Return the (x, y) coordinate for the center point of the cell that contains the specified text.  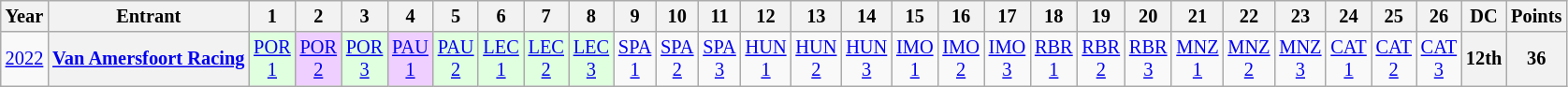
18 (1053, 16)
LEC1 (501, 59)
MNZ1 (1198, 59)
POR3 (365, 59)
LEC2 (546, 59)
19 (1101, 16)
15 (915, 16)
10 (677, 16)
SPA3 (719, 59)
1 (271, 16)
14 (866, 16)
RBR2 (1101, 59)
CAT2 (1394, 59)
11 (719, 16)
CAT1 (1348, 59)
CAT3 (1439, 59)
22 (1248, 16)
16 (960, 16)
5 (457, 16)
36 (1536, 59)
IMO1 (915, 59)
PAU2 (457, 59)
Year (24, 16)
25 (1394, 16)
MNZ2 (1248, 59)
9 (634, 16)
2 (318, 16)
SPA1 (634, 59)
17 (1007, 16)
Entrant (148, 16)
Van Amersfoort Racing (148, 59)
21 (1198, 16)
4 (410, 16)
8 (591, 16)
POR1 (271, 59)
12th (1484, 59)
7 (546, 16)
HUN3 (866, 59)
IMO2 (960, 59)
24 (1348, 16)
LEC3 (591, 59)
MNZ3 (1300, 59)
DC (1484, 16)
3 (365, 16)
IMO3 (1007, 59)
SPA2 (677, 59)
HUN2 (816, 59)
23 (1300, 16)
HUN1 (766, 59)
POR2 (318, 59)
26 (1439, 16)
6 (501, 16)
20 (1148, 16)
13 (816, 16)
PAU1 (410, 59)
RBR1 (1053, 59)
RBR3 (1148, 59)
Points (1536, 16)
12 (766, 16)
2022 (24, 59)
